Provide the (X, Y) coordinate of the cell's center where the given text is located.  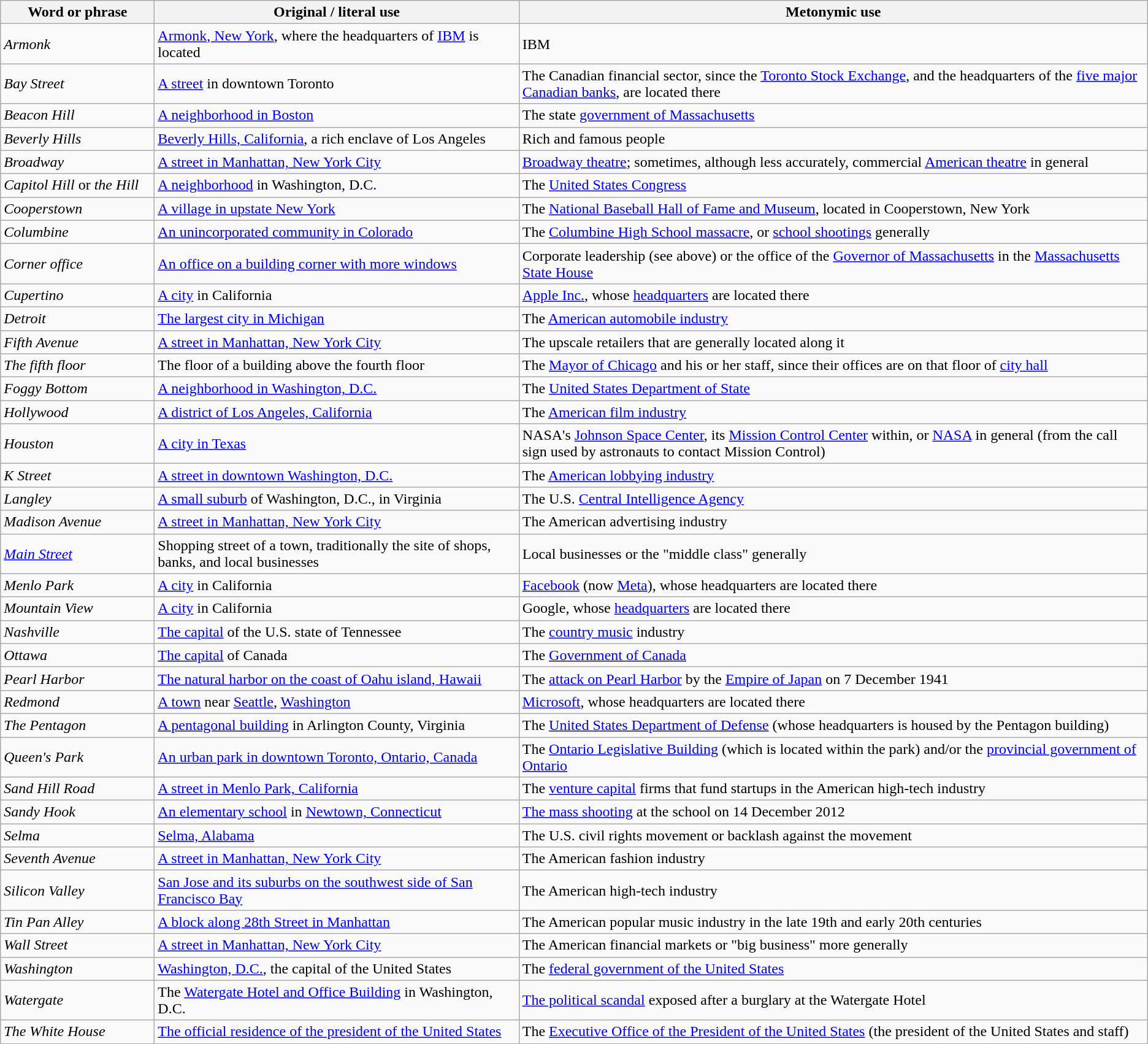
The United States Department of State (833, 389)
Nashville (77, 632)
Watergate (77, 1000)
The federal government of the United States (833, 969)
Rich and famous people (833, 139)
The American financial markets or "big business" more generally (833, 945)
Pearl Harbor (77, 678)
K Street (77, 475)
The upscale retailers that are generally located along it (833, 342)
The attack on Pearl Harbor by the Empire of Japan on 7 December 1941 (833, 678)
Corporate leadership (see above) or the office of the Governor of Massachusetts in the Massachusetts State House (833, 264)
The Government of Canada (833, 655)
The United States Department of Defense (whose headquarters is housed by the Pentagon building) (833, 725)
The country music industry (833, 632)
A town near Seattle, Washington (337, 702)
A block along 28th Street in Manhattan (337, 922)
Redmond (77, 702)
IBM (833, 44)
Menlo Park (77, 585)
The American fashion industry (833, 859)
An urban park in downtown Toronto, Ontario, Canada (337, 757)
Selma, Alabama (337, 835)
An office on a building corner with more windows (337, 264)
NASA's Johnson Space Center, its Mission Control Center within, or NASA in general (from the call sign used by astronauts to contact Mission Control) (833, 444)
The American film industry (833, 412)
Beverly Hills, California, a rich enclave of Los Angeles (337, 139)
An unincorporated community in Colorado (337, 232)
A neighborhood in Boston (337, 115)
Mountain View (77, 608)
A street in Menlo Park, California (337, 789)
The Watergate Hotel and Office Building in Washington, D.C. (337, 1000)
San Jose and its suburbs on the southwest side of San Francisco Bay (337, 891)
Fifth Avenue (77, 342)
A street in downtown Washington, D.C. (337, 475)
Google, whose headquarters are located there (833, 608)
Armonk, New York, where the headquarters of IBM is located (337, 44)
Capitol Hill or the Hill (77, 185)
Houston (77, 444)
The capital of Canada (337, 655)
Washington, D.C., the capital of the United States (337, 969)
Langley (77, 499)
The American high-tech industry (833, 891)
Selma (77, 835)
Wall Street (77, 945)
The capital of the U.S. state of Tennessee (337, 632)
The Mayor of Chicago and his or her staff, since their offices are on that floor of city hall (833, 366)
Broadway theatre; sometimes, although less accurately, commercial American theatre in general (833, 162)
Local businesses or the "middle class" generally (833, 553)
A street in downtown Toronto (337, 83)
The American automobile industry (833, 318)
Broadway (77, 162)
Shopping street of a town, traditionally the site of shops, banks, and local businesses (337, 553)
The state government of Massachusetts (833, 115)
The mass shooting at the school on 14 December 2012 (833, 812)
The Executive Office of the President of the United States (the president of the United States and staff) (833, 1032)
The White House (77, 1032)
The largest city in Michigan (337, 318)
The Canadian financial sector, since the Toronto Stock Exchange, and the headquarters of the five major Canadian banks, are located there (833, 83)
Washington (77, 969)
An elementary school in Newtown, Connecticut (337, 812)
Corner office (77, 264)
Ottawa (77, 655)
A district of Los Angeles, California (337, 412)
Tin Pan Alley (77, 922)
Microsoft, whose headquarters are located there (833, 702)
Foggy Bottom (77, 389)
The floor of a building above the fourth floor (337, 366)
The American popular music industry in the late 19th and early 20th centuries (833, 922)
Detroit (77, 318)
The political scandal exposed after a burglary at the Watergate Hotel (833, 1000)
The Ontario Legislative Building (which is located within the park) and/or the provincial government of Ontario (833, 757)
The official residence of the president of the United States (337, 1032)
Beverly Hills (77, 139)
Sandy Hook (77, 812)
The United States Congress (833, 185)
Beacon Hill (77, 115)
Apple Inc., whose headquarters are located there (833, 295)
Columbine (77, 232)
The U.S. Central Intelligence Agency (833, 499)
A village in upstate New York (337, 209)
A pentagonal building in Arlington County, Virginia (337, 725)
The Pentagon (77, 725)
A small suburb of Washington, D.C., in Virginia (337, 499)
The fifth floor (77, 366)
Madison Avenue (77, 522)
The National Baseball Hall of Fame and Museum, located in Cooperstown, New York (833, 209)
Word or phrase (77, 12)
Sand Hill Road (77, 789)
The American lobbying industry (833, 475)
Original / literal use (337, 12)
The American advertising industry (833, 522)
A city in Texas (337, 444)
Metonymic use (833, 12)
Cupertino (77, 295)
The venture capital firms that fund startups in the American high-tech industry (833, 789)
The natural harbor on the coast of Oahu island, Hawaii (337, 678)
Seventh Avenue (77, 859)
Bay Street (77, 83)
Facebook (now Meta), whose headquarters are located there (833, 585)
The U.S. civil rights movement or backlash against the movement (833, 835)
The Columbine High School massacre, or school shootings generally (833, 232)
Armonk (77, 44)
Hollywood (77, 412)
Cooperstown (77, 209)
Main Street (77, 553)
Queen's Park (77, 757)
Silicon Valley (77, 891)
